Identify which cell holds the provided text, then report its [x, y] central coordinate. 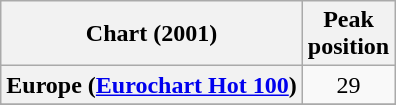
Peakposition [348, 34]
Europe (Eurochart Hot 100) [152, 85]
Chart (2001) [152, 34]
29 [348, 85]
